Return the (X, Y) coordinate for the center point of the cell that contains the specified text.  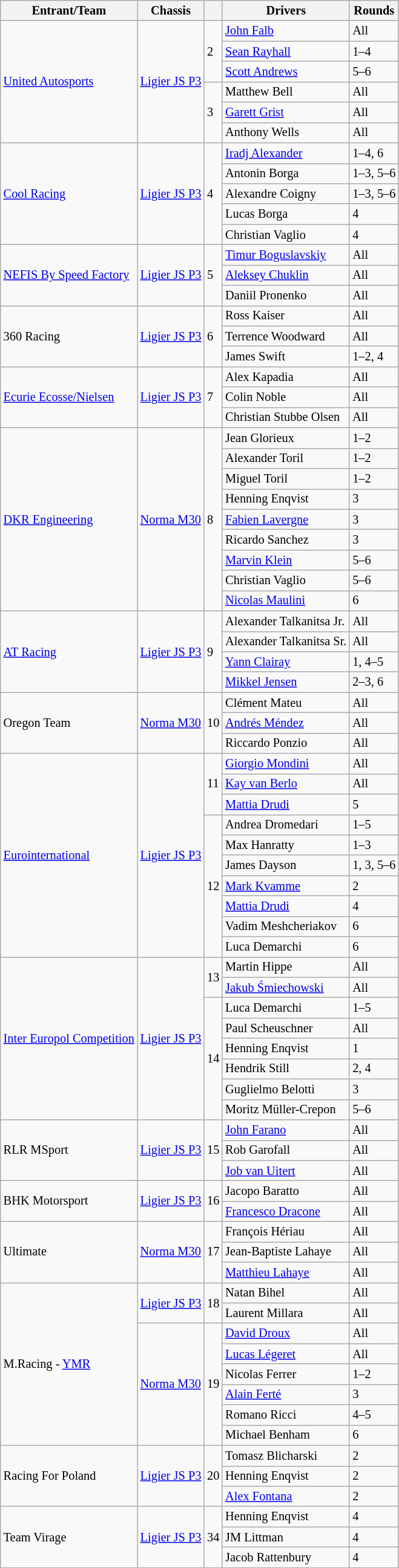
M.Racing - YMR (69, 1364)
11 (213, 784)
Alexander Toril (286, 458)
15 (213, 1150)
Kay van Berlo (286, 784)
NEFIS By Speed Factory (69, 275)
Nicolas Maulini (286, 600)
Alexander Talkanitsa Sr. (286, 642)
Romano Ricci (286, 1415)
Tomasz Blicharski (286, 1456)
Ross Kaiser (286, 316)
1–3 (374, 845)
1–4, 6 (374, 153)
Michael Benham (286, 1435)
Rob Garofall (286, 1150)
34 (213, 1537)
8 (213, 519)
Chassis (171, 10)
10 (213, 723)
Alain Ferté (286, 1394)
Cool Racing (69, 194)
Max Hanratty (286, 845)
Francesco Dracone (286, 1211)
1 (374, 1049)
Nicolas Ferrer (286, 1374)
Oregon Team (69, 723)
Lucas Légeret (286, 1354)
Giorgio Mondini (286, 764)
James Swift (286, 356)
Hendrik Still (286, 1069)
Natan Bihel (286, 1293)
9 (213, 652)
Entrant/Team (69, 10)
Jean Glorieux (286, 438)
7 (213, 397)
United Autosports (69, 82)
Timur Boguslavskiy (286, 255)
Andrés Méndez (286, 723)
Daniil Pronenko (286, 296)
JM Littman (286, 1537)
Racing For Poland (69, 1475)
19 (213, 1384)
Matthieu Lahaye (286, 1272)
Laurent Millara (286, 1313)
Paul Scheuschner (286, 1028)
François Hériau (286, 1232)
1, 3, 5–6 (374, 865)
Rounds (374, 10)
Alex Kapadia (286, 377)
Ricardo Sanchez (286, 539)
John Farano (286, 1130)
Jakub Śmiechowski (286, 987)
Lucas Borga (286, 214)
John Falb (286, 31)
Fabien Lavergne (286, 519)
Marvin Klein (286, 560)
Mark Kvamme (286, 886)
Yann Clairay (286, 662)
Colin Noble (286, 397)
20 (213, 1475)
Scott Andrews (286, 71)
12 (213, 886)
Antonin Borga (286, 174)
1, 4–5 (374, 662)
Alexandre Coigny (286, 194)
Vadim Meshcheriakov (286, 926)
17 (213, 1252)
Inter Europol Competition (69, 1038)
1–2, 4 (374, 356)
Alexander Talkanitsa Jr. (286, 621)
Jacopo Baratto (286, 1191)
Matthew Bell (286, 92)
Iradj Alexander (286, 153)
16 (213, 1201)
13 (213, 977)
DKR Engineering (69, 519)
360 Racing (69, 336)
RLR MSport (69, 1150)
18 (213, 1303)
Ecurie Ecosse/Nielsen (69, 397)
Jean-Baptiste Lahaye (286, 1252)
Andrea Dromedari (286, 825)
Job van Uitert (286, 1171)
Clément Mateu (286, 703)
David Droux (286, 1333)
Ultimate (69, 1252)
Aleksey Chuklin (286, 275)
1–4 (374, 51)
Team Virage (69, 1537)
Anthony Wells (286, 132)
Mikkel Jensen (286, 682)
2–3, 6 (374, 682)
2, 4 (374, 1069)
Moritz Müller-Crepon (286, 1110)
Martin Hippe (286, 967)
Terrence Woodward (286, 336)
Alex Fontana (286, 1496)
4–5 (374, 1415)
Drivers (286, 10)
James Dayson (286, 865)
Miguel Toril (286, 478)
Garett Grist (286, 112)
Guglielmo Belotti (286, 1089)
Jacob Rattenbury (286, 1557)
Riccardo Ponzio (286, 743)
14 (213, 1059)
BHK Motorsport (69, 1201)
Christian Stubbe Olsen (286, 417)
AT Racing (69, 652)
Sean Rayhall (286, 51)
Eurointernational (69, 855)
